For the text-containing cell, return its midpoint in [X, Y] coordinate format. 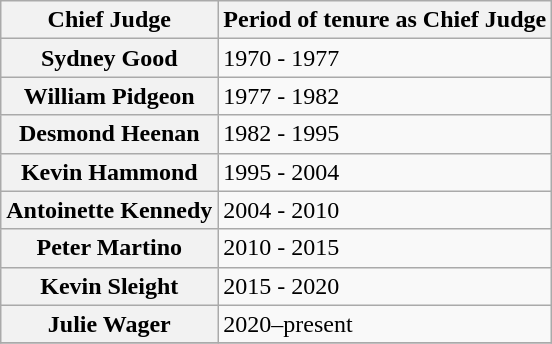
1970 - 1977 [385, 58]
Chief Judge [110, 20]
1982 - 1995 [385, 134]
2010 - 2015 [385, 248]
Peter Martino [110, 248]
2004 - 2010 [385, 210]
Kevin Hammond [110, 172]
Period of tenure as Chief Judge [385, 20]
2015 - 2020 [385, 286]
1995 - 2004 [385, 172]
Julie Wager [110, 324]
Desmond Heenan [110, 134]
2020–present [385, 324]
Antoinette Kennedy [110, 210]
Kevin Sleight [110, 286]
William Pidgeon [110, 96]
Sydney Good [110, 58]
1977 - 1982 [385, 96]
